Pinpoint the cell where the given text exists, returning its [X, Y] midpoint coordinate. 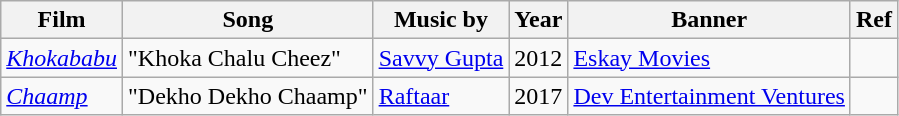
"Dekho Dekho Chaamp" [248, 96]
Music by [441, 20]
Savvy Gupta [441, 58]
Dev Entertainment Ventures [710, 96]
"Khoka Chalu Cheez" [248, 58]
Year [538, 20]
Raftaar [441, 96]
Song [248, 20]
Eskay Movies [710, 58]
Khokababu [62, 58]
Film [62, 20]
2012 [538, 58]
2017 [538, 96]
Ref [874, 20]
Banner [710, 20]
Chaamp [62, 96]
